Locate the cell with the specified text and output its [x, y] center coordinate. 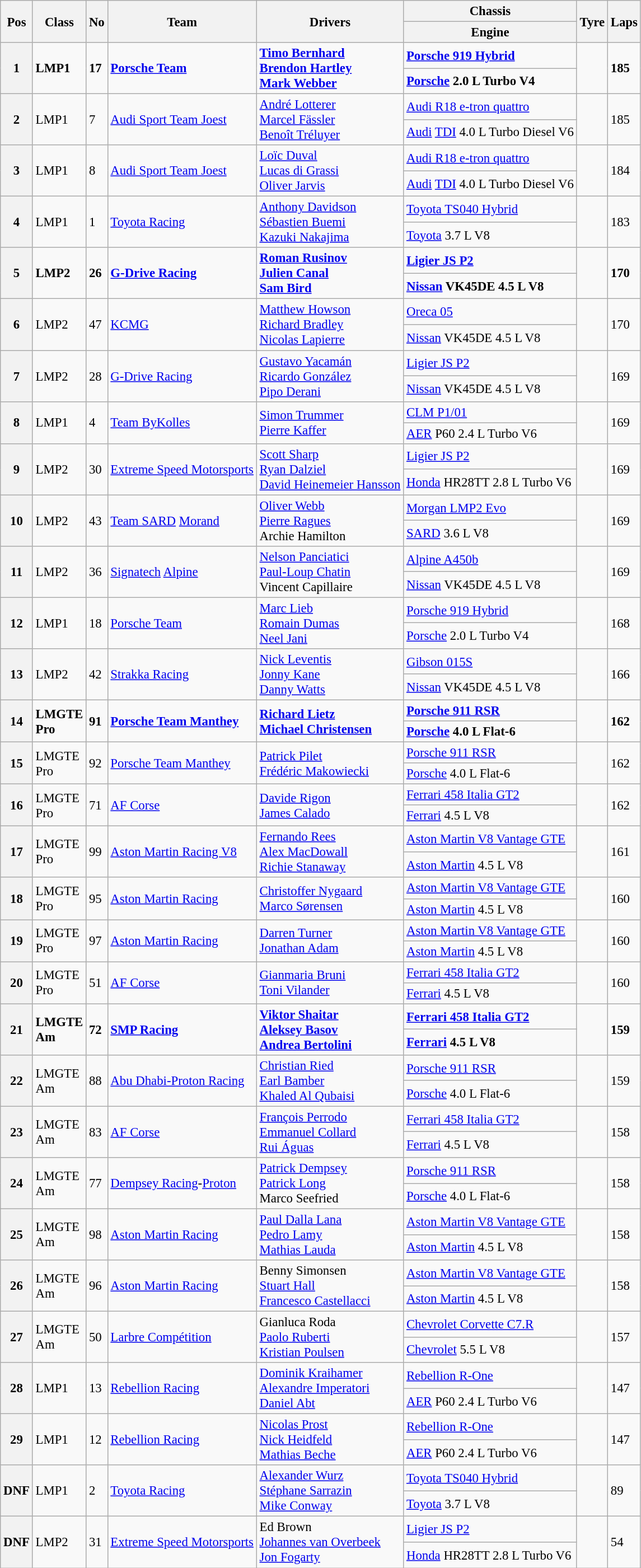
96 [97, 1286]
99 [97, 852]
CLM P1/01 [490, 412]
92 [97, 764]
19 [17, 940]
83 [97, 1132]
Patrick Dempsey Patrick Long Marco Seefried [330, 1183]
77 [97, 1183]
183 [624, 222]
Christian Ried Earl Bamber Khaled Al Qubaisi [330, 1081]
Patrick Pilet Frédéric Makowiecki [330, 764]
Strakka Racing [182, 675]
Abu Dhabi-Proton Racing [182, 1081]
25 [17, 1235]
Nelson Panciatici Paul-Loup Chatin Vincent Capillaire [330, 572]
Class [59, 21]
Ed Brown Johannes van Overbeek Jon Fogarty [330, 1542]
SARD 3.6 L V8 [490, 533]
Davide Rigon James Calado [330, 805]
42 [97, 675]
95 [97, 899]
Larbre Compétition [182, 1337]
Scott Sharp Ryan Dalziel David Heinemeier Hansson [330, 469]
14 [17, 721]
47 [97, 325]
11 [17, 572]
Tyre [592, 21]
Gustavo Yacamán Ricardo González Pipo Derani [330, 376]
71 [97, 805]
Team [182, 21]
23 [17, 1132]
Richard Lietz Michael Christensen [330, 721]
30 [97, 469]
Matthew Howson Richard Bradley Nicolas Lapierre [330, 325]
97 [97, 940]
5 [17, 273]
36 [97, 572]
Chevrolet 5.5 L V8 [490, 1350]
Christoffer Nygaard Marco Sørensen [330, 899]
Signatech Alpine [182, 572]
54 [624, 1542]
KCMG [182, 325]
Team SARD Morand [182, 521]
Pos [17, 21]
161 [624, 852]
Benny Simonsen Stuart Hall Francesco Castellacci [330, 1286]
Drivers [330, 21]
Chassis [490, 11]
98 [97, 1235]
27 [17, 1337]
184 [624, 171]
Roman Rusinov Julien Canal Sam Bird [330, 273]
SMP Racing [182, 1029]
Viktor Shaitar Aleksey Basov Andrea Bertolini [330, 1029]
Oreca 05 [490, 312]
André Lotterer Marcel Fässler Benoît Tréluyer [330, 120]
6 [17, 325]
Darren Turner Jonathan Adam [330, 940]
168 [624, 623]
Dominik Kraihamer Alexandre Imperatori Daniel Abt [330, 1388]
24 [17, 1183]
Marc Lieb Romain Dumas Neel Jani [330, 623]
Timo Bernhard Brendon Hartley Mark Webber [330, 68]
43 [97, 521]
89 [624, 1491]
François Perrodo Emmanuel Collard Rui Águas [330, 1132]
91 [97, 721]
Dempsey Racing-Proton [182, 1183]
Team ByKolles [182, 422]
51 [97, 983]
50 [97, 1337]
Morgan LMP2 Evo [490, 508]
No [97, 21]
Loïc Duval Lucas di Grassi Oliver Jarvis [330, 171]
Alexander Wurz Stéphane Sarrazin Mike Conway [330, 1491]
72 [97, 1029]
29 [17, 1440]
31 [97, 1542]
Laps [624, 21]
15 [17, 764]
Oliver Webb Pierre Ragues Archie Hamilton [330, 521]
22 [17, 1081]
Nicolas Prost Nick Heidfeld Mathias Beche [330, 1440]
Paul Dalla Lana Pedro Lamy Mathias Lauda [330, 1235]
Anthony Davidson Sébastien Buemi Kazuki Nakajima [330, 222]
157 [624, 1337]
20 [17, 983]
3 [17, 171]
Simon Trummer Pierre Kaffer [330, 422]
Nick Leventis Jonny Kane Danny Watts [330, 675]
16 [17, 805]
88 [97, 1081]
Alpine A450b [490, 559]
10 [17, 521]
Gianmaria Bruni Toni Vilander [330, 983]
Gibson 015S [490, 662]
Chevrolet Corvette C7.R [490, 1324]
Aston Martin Racing V8 [182, 852]
9 [17, 469]
Engine [490, 32]
Fernando Rees Alex MacDowall Richie Stanaway [330, 852]
166 [624, 675]
Gianluca Roda Paolo Ruberti Kristian Poulsen [330, 1337]
21 [17, 1029]
